Output the [X, Y] coordinate of the center of the cell containing the given text.  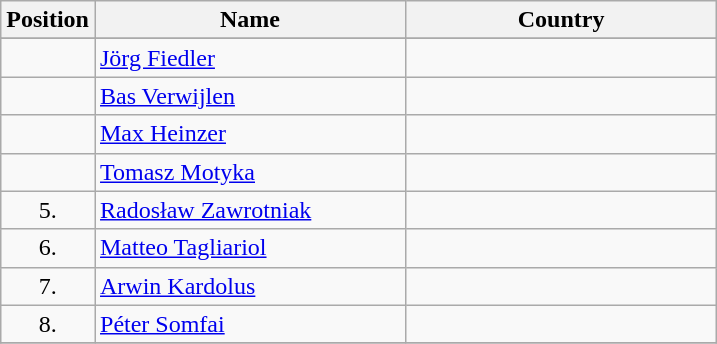
Max Heinzer [250, 134]
Tomasz Motyka [250, 172]
Radosław Zawrotniak [250, 210]
5. [48, 210]
Péter Somfai [250, 324]
Bas Verwijlen [250, 96]
Arwin Kardolus [250, 286]
Matteo Tagliariol [250, 248]
Position [48, 20]
6. [48, 248]
Jörg Fiedler [250, 58]
7. [48, 286]
8. [48, 324]
Country [562, 20]
Name [250, 20]
